Identify which cell holds the provided text, then report its [X, Y] central coordinate. 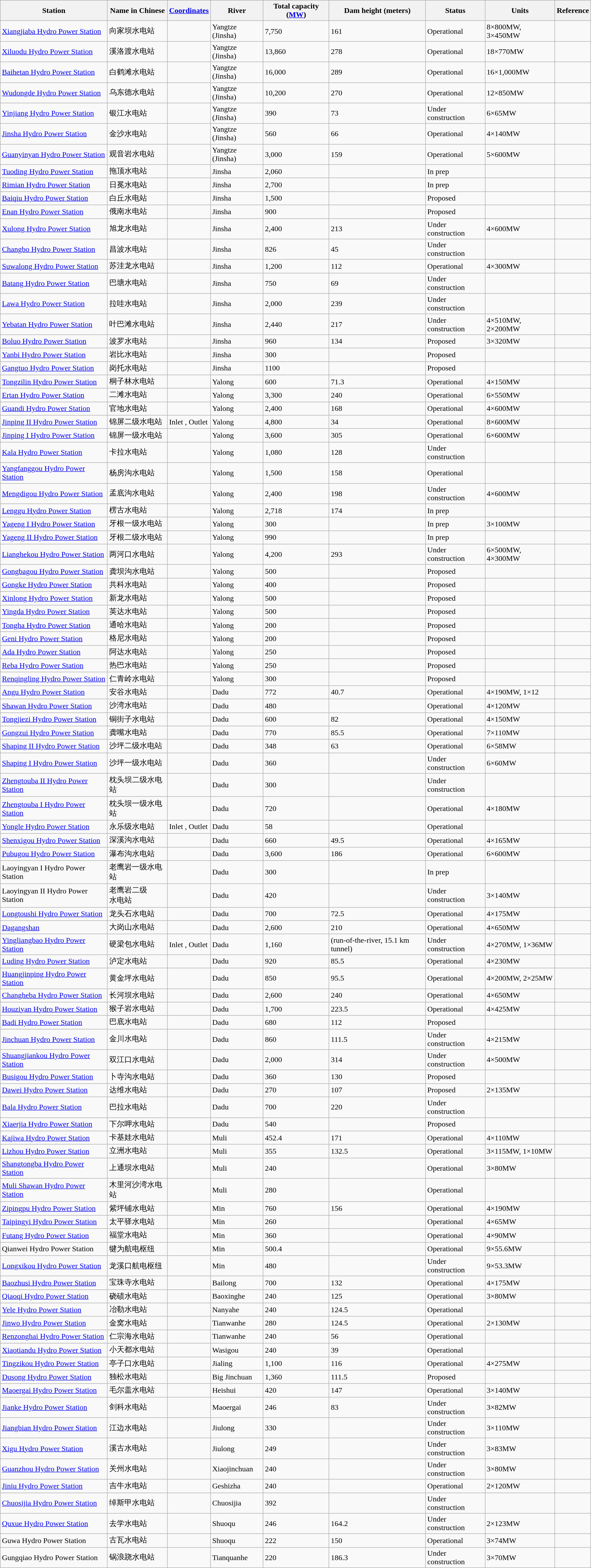
Jinchuan Hydro Power Station [54, 1039]
69 [377, 283]
Dusong Hydro Power Station [54, 1377]
绰斯甲水电站 [137, 1503]
Ada Hydro Power Station [54, 652]
孟底沟水电站 [137, 493]
桐子林水电站 [137, 381]
热巴水电站 [137, 666]
Longtoushi Hydro Power Station [54, 914]
3,300 [296, 395]
Shenxigou Hydro Power Station [54, 840]
金沙水电站 [137, 134]
10,200 [296, 93]
Qiaoqi Hydro Power Station [54, 1296]
达维水电站 [137, 1090]
Zhengtouba II Hydro Power Station [54, 785]
Geni Hydro Power Station [54, 639]
Yangfanggou Hydro Power Station [54, 473]
4×275MW [520, 1364]
犍为航电枢纽 [137, 1249]
深溪沟水电站 [137, 840]
Baihetan Hydro Power Station [54, 72]
Gongzui Hydro Power Station [54, 733]
4×510MW, 2×200MW [520, 324]
Jinwo Hydro Power Station [54, 1323]
仁宗海水电站 [137, 1337]
Tongjiezi Hydro Power Station [54, 719]
Tuoding Hydro Power Station [54, 171]
540 [296, 1124]
8×800MW, 3×450MW [520, 31]
4×65MW [520, 1222]
4,800 [296, 422]
Busigou Hydro Power Station [54, 1077]
两河口水电站 [137, 555]
4×190MW [520, 1208]
双江口水电站 [137, 1060]
波罗水电站 [137, 341]
Shaping II Hydro Power Station [54, 746]
去学水电站 [137, 1523]
古瓦水电站 [137, 1541]
卜寺沟水电站 [137, 1077]
下尔呷水电站 [137, 1124]
83 [377, 1407]
Shuangjiankou Hydro Power Station [54, 1060]
49.5 [377, 840]
Yageng II Hydro Power Station [54, 538]
164.2 [377, 1523]
冶勒水电站 [137, 1310]
龙头石水电站 [137, 914]
吉牛水电站 [137, 1486]
Xulong Hydro Power Station [54, 229]
210 [377, 927]
2×123MW [520, 1523]
Total capacity (MW) [296, 11]
Name in Chinese [137, 11]
River [237, 11]
4×90MW [520, 1235]
宝珠寺水电站 [137, 1283]
4×110MW [520, 1138]
沙坪一级水电站 [137, 763]
Tongha Hydro Power Station [54, 625]
171 [377, 1138]
6×60MW [520, 763]
Guwa Hydro Power Station [54, 1541]
5×600MW [520, 154]
Muli Shawan Hydro Power Station [54, 1190]
Shawan Hydro Power Station [54, 706]
Gangtuo Hydro Power Station [54, 368]
293 [377, 555]
猴子岩水电站 [137, 1009]
Lenggu Hydro Power Station [54, 510]
1,100 [296, 1364]
通哈水电站 [137, 625]
龚嘴水电站 [137, 733]
Baozhusi Hydro Power Station [54, 1283]
1,360 [296, 1377]
900 [296, 212]
Yingda Hydro Power Station [54, 612]
巴塘水电站 [137, 283]
4×190MW, 1×12 [520, 692]
Renqingling Hydro Power Station [54, 679]
3×110MW [520, 1428]
73 [377, 113]
牙根一级水电站 [137, 524]
400 [296, 585]
860 [296, 1039]
上通坝水电站 [137, 1168]
永乐级水电站 [137, 827]
(run-of-the-river, 15.1 km tunnel) [377, 944]
Yageng I Hydro Power Station [54, 524]
Tingzikou Hydro Power Station [54, 1364]
260 [296, 1222]
立洲水电站 [137, 1151]
305 [377, 435]
观音岩水电站 [137, 154]
18×770MW [520, 52]
卡拉水电站 [137, 452]
牙根二级水电站 [137, 538]
Maoergai [237, 1407]
1,160 [296, 944]
独松水电站 [137, 1377]
128 [377, 452]
白丘水电站 [137, 198]
剑科水电站 [137, 1407]
174 [377, 510]
Dam height (meters) [377, 11]
990 [296, 538]
150 [377, 1541]
关州水电站 [137, 1469]
Baiqiu Hydro Power Station [54, 198]
249 [296, 1448]
二滩水电站 [137, 395]
小天都水电站 [137, 1350]
锦屏二级水电站 [137, 422]
4×270MW, 1×36MW [520, 944]
Tianquanhe [237, 1558]
硬梁包水电站 [137, 944]
Units [520, 11]
Futang Hydro Power Station [54, 1235]
龚坝沟水电站 [137, 572]
132.5 [377, 1151]
66 [377, 134]
枕头坝一级水电站 [137, 808]
叶巴滩水电站 [137, 324]
168 [377, 409]
Lianghekou Hydro Power Station [54, 555]
95.5 [377, 978]
岩比水电站 [137, 355]
向家坝水电站 [137, 31]
8×600MW [520, 422]
Chuosijia Hydro Power Station [54, 1503]
溪古水电站 [137, 1448]
16,000 [296, 72]
58 [296, 827]
56 [377, 1337]
71.3 [377, 381]
楞古水电站 [137, 510]
Guanyinyan Hydro Power Station [54, 154]
1,700 [296, 1009]
34 [377, 422]
锅浪跷水电站 [137, 1558]
Dawei Hydro Power Station [54, 1090]
大岗山水电站 [137, 927]
Baoxinghe [237, 1296]
Yinjiang Hydro Power Station [54, 113]
Xigu Hydro Power Station [54, 1448]
40.7 [377, 692]
116 [377, 1364]
枕头坝二级水电站 [137, 785]
772 [296, 692]
硗碛水电站 [137, 1296]
Huangjinping Hydro Power Station [54, 978]
Station [54, 11]
安谷水电站 [137, 692]
4×180MW [520, 808]
木里河沙湾水电站 [137, 1190]
银江水电站 [137, 113]
9×53.3MW [520, 1266]
Qianwei Hydro Power Station [54, 1249]
Jinsha Hydro Power Station [54, 134]
阿达水电站 [137, 652]
4×230MW [520, 961]
217 [377, 324]
Yanbi Hydro Power Station [54, 355]
147 [377, 1390]
Renzonghai Hydro Power Station [54, 1337]
巴拉水电站 [137, 1107]
拉哇水电站 [137, 304]
Changbo Hydro Power Station [54, 249]
乌东德水电站 [137, 93]
俄南水电站 [137, 212]
江边水电站 [137, 1428]
沙湾水电站 [137, 706]
330 [296, 1428]
560 [296, 134]
Big Jinchuan [237, 1377]
Ertan Hydro Power Station [54, 395]
Status [455, 11]
Xiaojinchuan [237, 1469]
2×135MW [520, 1090]
Kajiwa Hydro Power Station [54, 1138]
Bala Hydro Power Station [54, 1107]
溪洛渡水电站 [137, 52]
6×550MW [520, 395]
金窝水电站 [137, 1323]
680 [296, 1023]
39 [377, 1350]
旭龙水电站 [137, 229]
Badi Hydro Power Station [54, 1023]
仁青岭水电站 [137, 679]
2,718 [296, 510]
Xiaerjia Hydro Power Station [54, 1124]
9×55.6MW [520, 1249]
960 [296, 341]
卡基娃水电站 [137, 1138]
太平驿水电站 [137, 1222]
英达水电站 [137, 612]
Suwalong Hydro Power Station [54, 267]
198 [377, 493]
Lizhou Hydro Power Station [54, 1151]
Shangtongba Hydro Power Station [54, 1168]
Jianke Hydro Power Station [54, 1407]
278 [377, 52]
920 [296, 961]
348 [296, 746]
6×58MW [520, 746]
拖顶水电站 [137, 171]
Heishui [237, 1390]
760 [296, 1208]
Xiluodu Hydro Power Station [54, 52]
Batang Hydro Power Station [54, 283]
6×500MW, 4×300MW [520, 555]
13,860 [296, 52]
Bailong [237, 1283]
314 [377, 1060]
392 [296, 1503]
Yongle Hydro Power Station [54, 827]
杨房沟水电站 [137, 473]
Jinping I Hydro Power Station [54, 435]
紫坪铺水电站 [137, 1208]
沙坪二级水电站 [137, 746]
12×850MW [520, 93]
黄金坪水电站 [137, 978]
826 [296, 249]
Mengdigou Hydro Power Station [54, 493]
官地水电站 [137, 409]
格尼水电站 [137, 639]
泸定水电站 [137, 961]
Laoyingyan II Hydro Power Station [54, 896]
福堂水电站 [137, 1235]
亭子口水电站 [137, 1364]
Shaping I Hydro Power Station [54, 763]
毛尔盖水电站 [137, 1390]
132 [377, 1283]
Dagangshan [54, 927]
Guanzhou Hydro Power Station [54, 1469]
Wasigou [237, 1350]
16×1,000MW [520, 72]
瀑布沟水电站 [137, 854]
苏洼龙水电站 [137, 267]
1,080 [296, 452]
3×82MW [520, 1407]
213 [377, 229]
巴底水电站 [137, 1023]
500.4 [296, 1249]
Enan Hydro Power Station [54, 212]
4×500MW [520, 1060]
3×100MW [520, 524]
Zhengtouba I Hydro Power Station [54, 808]
158 [377, 473]
4×300MW [520, 267]
Jiangbian Hydro Power Station [54, 1428]
Yingliangbao Hydro Power Station [54, 944]
107 [377, 1090]
3×83MW [520, 1448]
1,200 [296, 267]
日冕水电站 [137, 185]
Reference [573, 11]
7×110MW [520, 733]
Gongke Hydro Power Station [54, 585]
Taipingyi Hydro Power Station [54, 1222]
Guandi Hydro Power Station [54, 409]
161 [377, 31]
Jialing [237, 1364]
2,440 [296, 324]
159 [377, 154]
134 [377, 341]
82 [377, 719]
Longxikou Hydro Power Station [54, 1266]
Coordinates [189, 11]
Quxue Hydro Power Station [54, 1523]
Laoyingyan I Hydro Power Station [54, 872]
新龙水电站 [137, 598]
750 [296, 283]
Angu Hydro Power Station [54, 692]
4×200MW, 2×25MW [520, 978]
昌波水电站 [137, 249]
4×425MW [520, 1009]
2×130MW [520, 1323]
7,750 [296, 31]
Tongzilin Hydro Power Station [54, 381]
452.4 [296, 1138]
222 [296, 1541]
1100 [296, 368]
Boluo Hydro Power Station [54, 341]
223.5 [377, 1009]
6×65MW [520, 113]
720 [296, 808]
Rimian Hydro Power Station [54, 185]
770 [296, 733]
2,700 [296, 185]
3,000 [296, 154]
Pubugou Hydro Power Station [54, 854]
Reba Hydro Power Station [54, 666]
355 [296, 1151]
4×140MW [520, 134]
共科水电站 [137, 585]
老鹰岩二级水电站 [137, 896]
Luding Hydro Power Station [54, 961]
3×320MW [520, 341]
Geshizha [237, 1486]
239 [377, 304]
156 [377, 1208]
Xiaotiandu Hydro Power Station [54, 1350]
660 [296, 840]
390 [296, 113]
4×215MW [520, 1039]
Maoergai Hydro Power Station [54, 1390]
金川水电站 [137, 1039]
850 [296, 978]
Jiniu Hydro Power Station [54, 1486]
186 [377, 854]
4×165MW [520, 840]
岗托水电站 [137, 368]
Xinlong Hydro Power Station [54, 598]
Wudongde Hydro Power Station [54, 93]
130 [377, 1077]
老鹰岩一级水电站 [137, 872]
Yebatan Hydro Power Station [54, 324]
Chuosijia [237, 1503]
Changheba Hydro Power Station [54, 995]
长河坝水电站 [137, 995]
Kala Hydro Power Station [54, 452]
Zipingpu Hydro Power Station [54, 1208]
3×74MW [520, 1541]
2×120MW [520, 1486]
Xiangjiaba Hydro Power Station [54, 31]
Nanyahe [237, 1310]
Houziyan Hydro Power Station [54, 1009]
4,200 [296, 555]
45 [377, 249]
龙溪口航电枢纽 [137, 1266]
125 [377, 1296]
186.3 [377, 1558]
Lawa Hydro Power Station [54, 304]
Gongbagou Hydro Power Station [54, 572]
4×120MW [520, 706]
Gungqiao Hydro Power Station [54, 1558]
72.5 [377, 914]
铜街子水电站 [137, 719]
Yele Hydro Power Station [54, 1310]
3×70MW [520, 1558]
3×115MW, 1×10MW [520, 1151]
Jinping II Hydro Power Station [54, 422]
63 [377, 746]
锦屏一级水电站 [137, 435]
白鹤滩水电站 [137, 72]
2,060 [296, 171]
289 [377, 72]
